Output the (X, Y) coordinate of the center of the cell containing the given text.  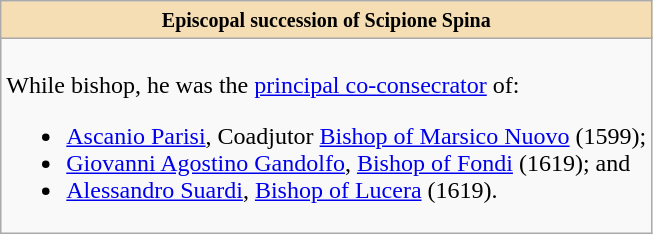
Episcopal succession of Scipione Spina (326, 20)
